From the cell containing the given text, extract its center point as [X, Y] coordinate. 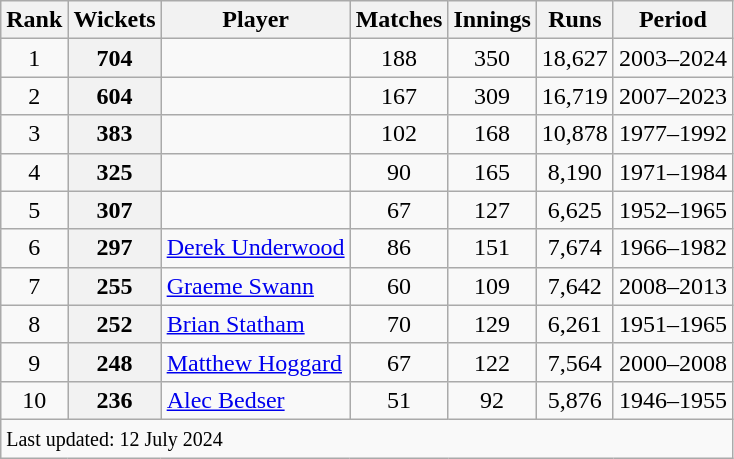
122 [492, 362]
Innings [492, 20]
5 [34, 210]
Graeme Swann [256, 286]
10 [34, 400]
7,642 [574, 286]
Period [672, 20]
309 [492, 96]
9 [34, 362]
5,876 [574, 400]
Matches [399, 20]
Last updated: 12 July 2024 [367, 438]
604 [114, 96]
1966–1982 [672, 248]
Wickets [114, 20]
127 [492, 210]
2000–2008 [672, 362]
7,674 [574, 248]
167 [399, 96]
Derek Underwood [256, 248]
1971–1984 [672, 172]
1946–1955 [672, 400]
1952–1965 [672, 210]
6,625 [574, 210]
109 [492, 286]
4 [34, 172]
6 [34, 248]
1951–1965 [672, 324]
165 [492, 172]
2007–2023 [672, 96]
6,261 [574, 324]
2003–2024 [672, 58]
188 [399, 58]
248 [114, 362]
129 [492, 324]
16,719 [574, 96]
92 [492, 400]
3 [34, 134]
Rank [34, 20]
1 [34, 58]
383 [114, 134]
18,627 [574, 58]
8,190 [574, 172]
297 [114, 248]
325 [114, 172]
86 [399, 248]
Runs [574, 20]
Player [256, 20]
90 [399, 172]
2 [34, 96]
350 [492, 58]
10,878 [574, 134]
1977–1992 [672, 134]
307 [114, 210]
51 [399, 400]
Alec Bedser [256, 400]
8 [34, 324]
Brian Statham [256, 324]
Matthew Hoggard [256, 362]
236 [114, 400]
102 [399, 134]
252 [114, 324]
60 [399, 286]
2008–2013 [672, 286]
7 [34, 286]
70 [399, 324]
7,564 [574, 362]
255 [114, 286]
151 [492, 248]
704 [114, 58]
168 [492, 134]
